Extract the (x, y) coordinate from the center of the cell holding the provided text.  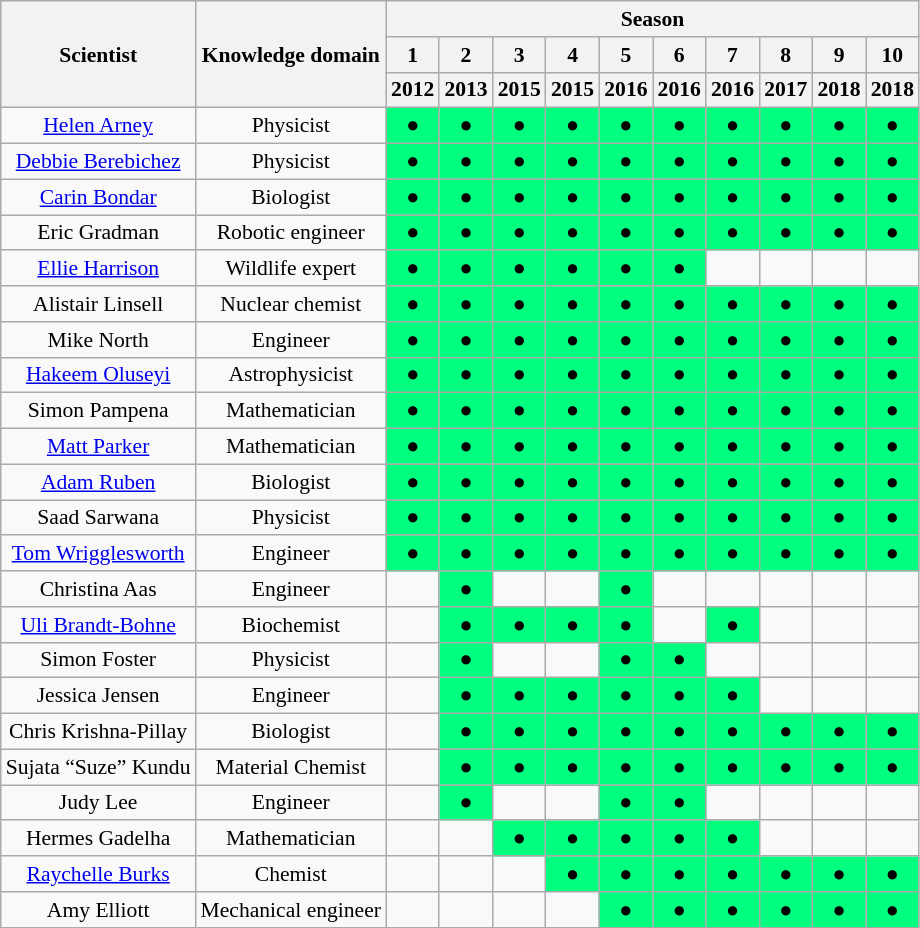
Mechanical engineer (292, 910)
Helen Arney (98, 126)
Matt Parker (98, 447)
Debbie Berebichez (98, 162)
2017 (786, 90)
6 (680, 55)
5 (626, 55)
8 (786, 55)
Jessica Jensen (98, 696)
Mike North (98, 340)
Hermes Gadelha (98, 839)
2 (466, 55)
Adam Ruben (98, 482)
Saad Sarwana (98, 518)
Astrophysicist (292, 375)
Chris Krishna-Pillay (98, 732)
4 (572, 55)
10 (892, 55)
Christina Aas (98, 589)
Simon Pampena (98, 411)
Tom Wrigglesworth (98, 554)
2012 (412, 90)
Sujata “Suze” Kundu (98, 767)
Nuclear chemist (292, 304)
Biochemist (292, 625)
Simon Foster (98, 660)
Ellie Harrison (98, 269)
Hakeem Oluseyi (98, 375)
Uli Brandt-Bohne (98, 625)
Material Chemist (292, 767)
Alistair Linsell (98, 304)
Robotic engineer (292, 233)
Wildlife expert (292, 269)
Chemist (292, 874)
9 (838, 55)
Judy Lee (98, 803)
Raychelle Burks (98, 874)
7 (732, 55)
3 (520, 55)
Season (652, 19)
Knowledge domain (292, 54)
Eric Gradman (98, 233)
Amy Elliott (98, 910)
Scientist (98, 54)
Carin Bondar (98, 197)
1 (412, 55)
2013 (466, 90)
